Capture the cell that displays the provided text and extract its [x, y] central coordinate. 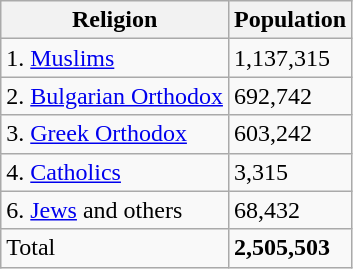
6. Jews and others [115, 210]
3. Greek Orthodox [115, 134]
1. Muslims [115, 58]
Total [115, 248]
603,242 [290, 134]
1,137,315 [290, 58]
3,315 [290, 172]
2. Bulgarian Orthodox [115, 96]
68,432 [290, 210]
Religion [115, 20]
2,505,503 [290, 248]
692,742 [290, 96]
4. Catholics [115, 172]
Population [290, 20]
